Extract the (X, Y) coordinate from the center of the cell holding the provided text.  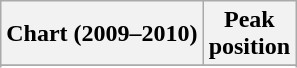
Peakposition (249, 34)
Chart (2009–2010) (102, 34)
